From the cell containing the given text, extract its center point as [x, y] coordinate. 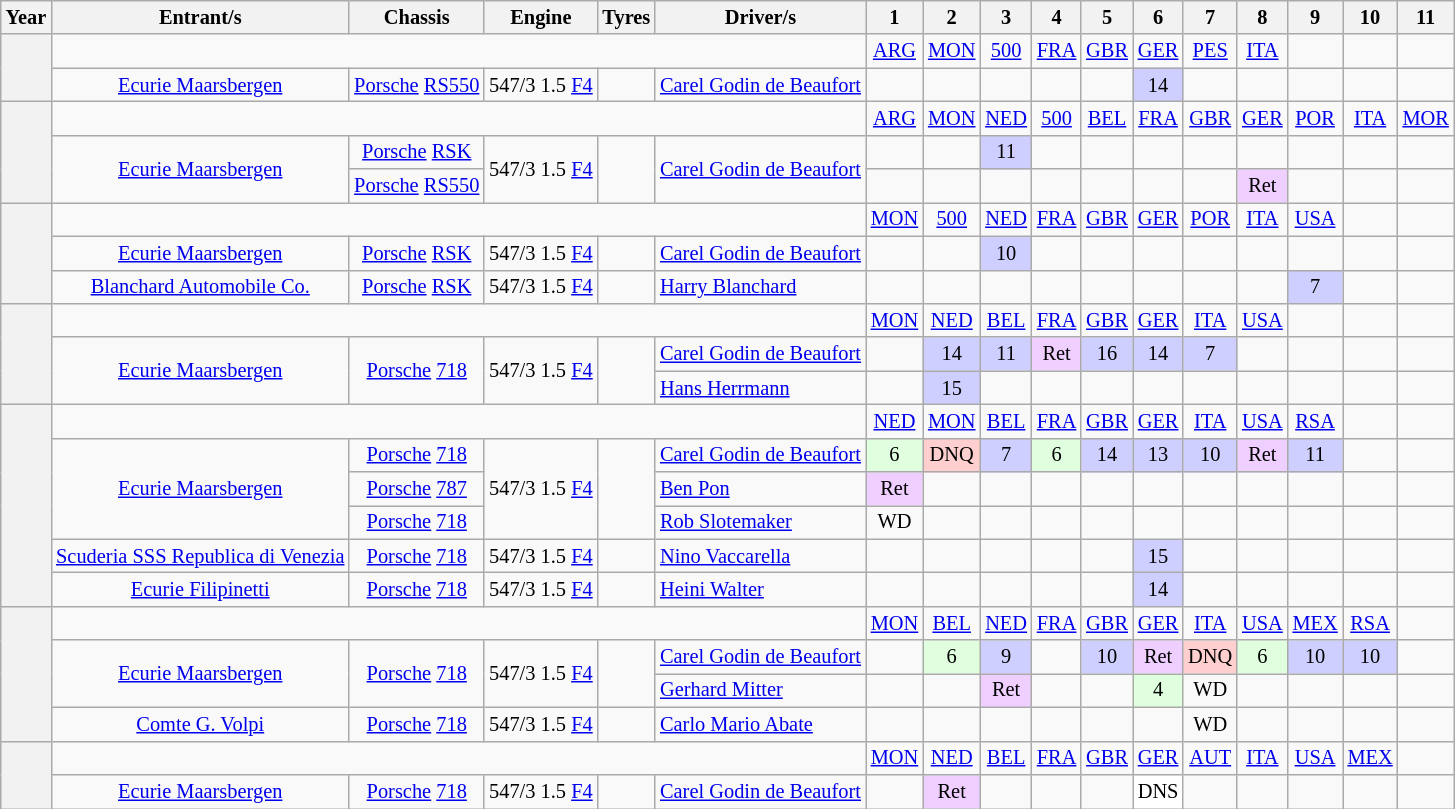
1 [894, 17]
Year [26, 17]
Engine [540, 17]
Tyres [627, 17]
Blanchard Automobile Co. [200, 287]
2 [952, 17]
Scuderia SSS Republica di Venezia [200, 556]
AUT [1210, 758]
Nino Vaccarella [760, 556]
Chassis [416, 17]
5 [1107, 17]
Ben Pon [760, 489]
Carlo Mario Abate [760, 724]
Hans Herrmann [760, 388]
Heini Walter [760, 589]
3 [1006, 17]
Comte G. Volpi [200, 724]
Gerhard Mitter [760, 690]
Ecurie Filipinetti [200, 589]
13 [1158, 455]
DNS [1158, 791]
PES [1210, 51]
Harry Blanchard [760, 287]
Driver/s [760, 17]
Entrant/s [200, 17]
Porsche 787 [416, 489]
16 [1107, 354]
MOR [1426, 118]
Rob Slotemaker [760, 522]
8 [1262, 17]
